From the cell containing the given text, extract its center point as [X, Y] coordinate. 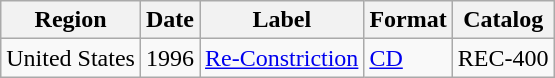
Re-Constriction [282, 58]
Catalog [503, 20]
Region [71, 20]
REC-400 [503, 58]
Format [408, 20]
CD [408, 58]
Label [282, 20]
Date [170, 20]
1996 [170, 58]
United States [71, 58]
